Output the [X, Y] coordinate of the center of the cell containing the given text.  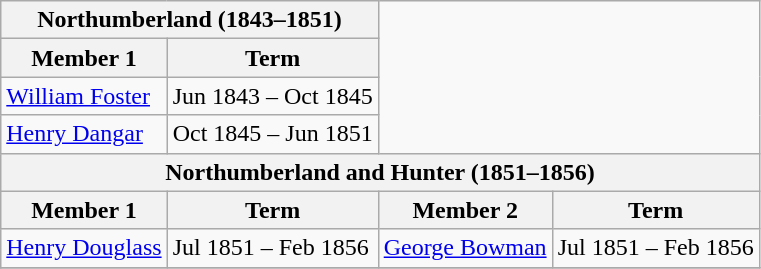
George Bowman [465, 248]
Henry Dangar [84, 134]
Henry Douglass [84, 248]
Oct 1845 – Jun 1851 [272, 134]
Northumberland (1843–1851) [190, 20]
Jun 1843 – Oct 1845 [272, 96]
William Foster [84, 96]
Northumberland and Hunter (1851–1856) [380, 172]
Member 2 [465, 210]
